Output the [X, Y] coordinate of the center of the cell containing the given text.  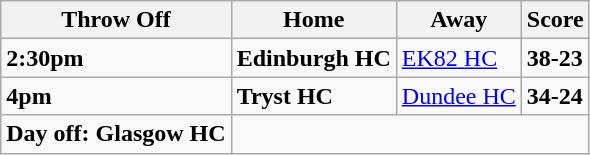
Edinburgh HC [314, 58]
EK82 HC [458, 58]
Home [314, 20]
Throw Off [116, 20]
38-23 [555, 58]
Score [555, 20]
4pm [116, 96]
Dundee HC [458, 96]
Day off: Glasgow HC [116, 134]
2:30pm [116, 58]
Away [458, 20]
34-24 [555, 96]
Tryst HC [314, 96]
